Scan for the cell matching the given text and deliver its [x, y] coordinate at center. 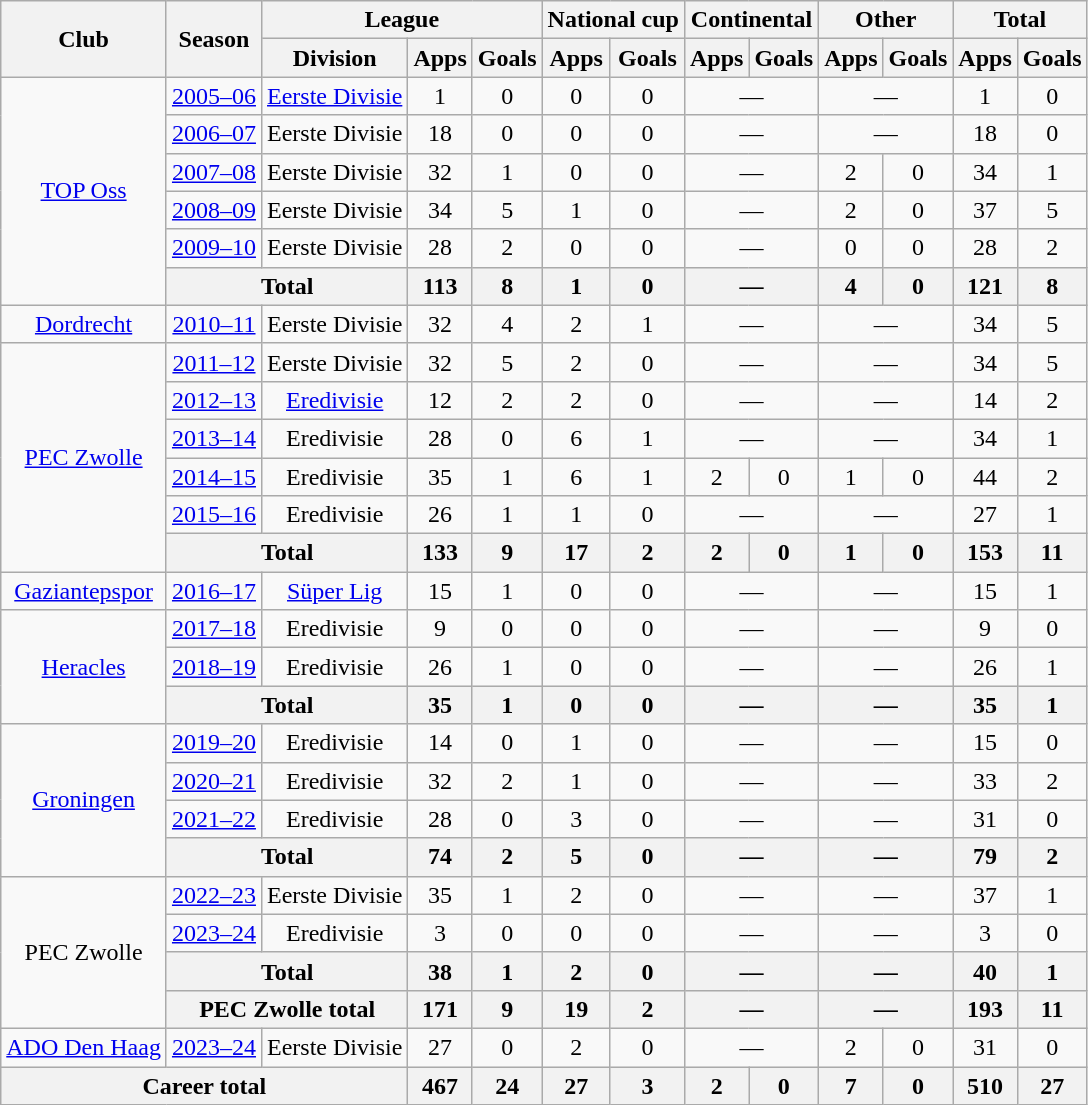
121 [985, 286]
Süper Lig [334, 591]
467 [440, 1085]
2017–18 [214, 629]
12 [440, 400]
Club [84, 39]
193 [985, 1009]
510 [985, 1085]
Dordrecht [84, 324]
79 [985, 857]
2021–22 [214, 819]
133 [440, 553]
2010–11 [214, 324]
Heracles [84, 667]
2006–07 [214, 134]
2013–14 [214, 438]
2007–08 [214, 172]
2008–09 [214, 210]
33 [985, 781]
2020–21 [214, 781]
Continental [751, 20]
2019–20 [214, 743]
Groningen [84, 800]
National cup [613, 20]
19 [576, 1009]
2016–17 [214, 591]
2012–13 [214, 400]
Season [214, 39]
2011–12 [214, 362]
TOP Oss [84, 191]
44 [985, 477]
24 [507, 1085]
171 [440, 1009]
Gaziantepspor [84, 591]
74 [440, 857]
153 [985, 553]
40 [985, 971]
Other [886, 20]
PEC Zwolle total [286, 1009]
7 [851, 1085]
113 [440, 286]
2022–23 [214, 895]
2014–15 [214, 477]
38 [440, 971]
2015–16 [214, 515]
League [402, 20]
2018–19 [214, 667]
Career total [204, 1085]
ADO Den Haag [84, 1047]
2009–10 [214, 248]
17 [576, 553]
2005–06 [214, 96]
Division [334, 58]
